Capture the cell that displays the provided text and extract its [X, Y] central coordinate. 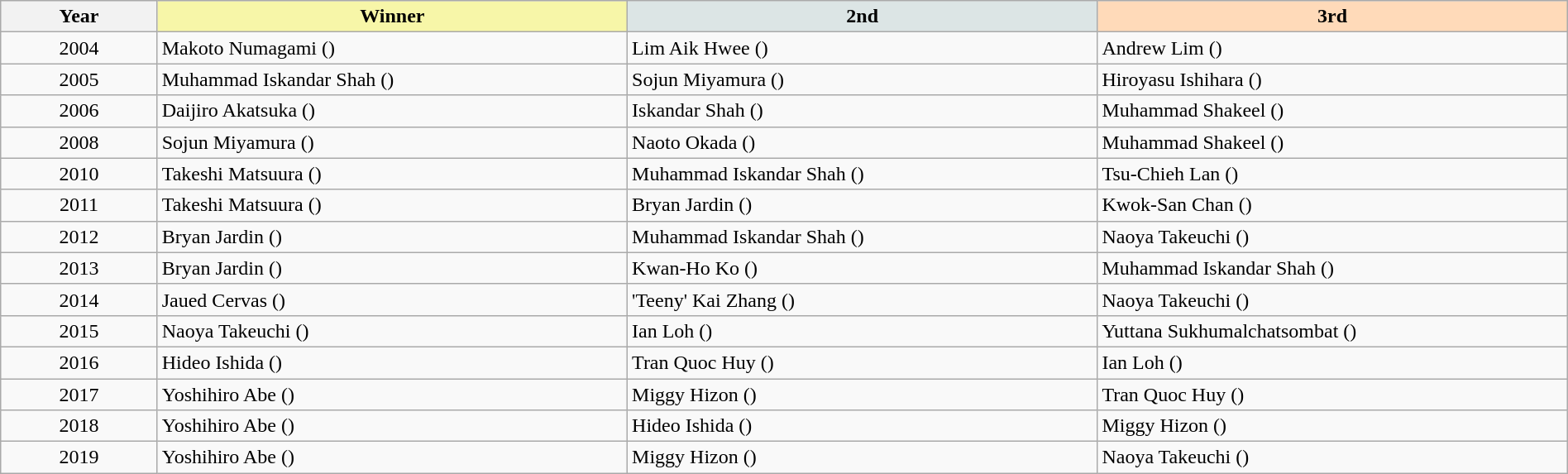
3rd [1332, 17]
2004 [79, 48]
Winner [392, 17]
2nd [863, 17]
Year [79, 17]
2016 [79, 362]
Makoto Numagami () [392, 48]
Hiroyasu Ishihara () [1332, 79]
2018 [79, 426]
Lim Aik Hwee () [863, 48]
Andrew Lim () [1332, 48]
Jaued Cervas () [392, 299]
2005 [79, 79]
Yuttana Sukhumalchatsombat () [1332, 331]
2006 [79, 111]
2017 [79, 395]
'Teeny' Kai Zhang () [863, 299]
Iskandar Shah () [863, 111]
Kwok-San Chan () [1332, 205]
Daijiro Akatsuka () [392, 111]
2011 [79, 205]
2008 [79, 142]
2014 [79, 299]
Kwan-Ho Ko () [863, 268]
Naoto Okada () [863, 142]
2015 [79, 331]
Tsu-Chieh Lan () [1332, 174]
2012 [79, 237]
2019 [79, 457]
2013 [79, 268]
2010 [79, 174]
